From the cell containing the given text, extract its center point as [x, y] coordinate. 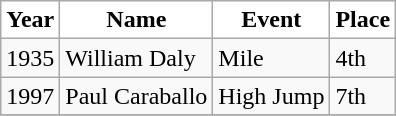
Mile [272, 58]
Year [30, 20]
1935 [30, 58]
1997 [30, 96]
Event [272, 20]
4th [363, 58]
Paul Caraballo [136, 96]
High Jump [272, 96]
Name [136, 20]
William Daly [136, 58]
7th [363, 96]
Place [363, 20]
